Provide the (x, y) coordinate of the cell's center where the given text is located.  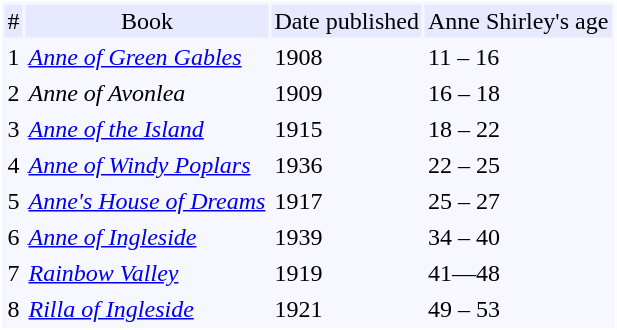
2 (13, 92)
Anne of Avonlea (148, 92)
49 – 53 (518, 308)
Anne of Green Gables (148, 56)
1917 (346, 200)
Rilla of Ingleside (148, 308)
8 (13, 308)
1921 (346, 308)
Anne's House of Dreams (148, 200)
34 – 40 (518, 236)
Anne Shirley's age (518, 20)
25 – 27 (518, 200)
3 (13, 128)
16 – 18 (518, 92)
1936 (346, 164)
1919 (346, 272)
5 (13, 200)
7 (13, 272)
18 – 22 (518, 128)
6 (13, 236)
1908 (346, 56)
11 – 16 (518, 56)
1939 (346, 236)
Book (148, 20)
1915 (346, 128)
4 (13, 164)
Anne of Windy Poplars (148, 164)
Date published (346, 20)
41—48 (518, 272)
22 – 25 (518, 164)
# (13, 20)
Anne of Ingleside (148, 236)
Rainbow Valley (148, 272)
Anne of the Island (148, 128)
1909 (346, 92)
1 (13, 56)
